For the text-containing cell, return its midpoint in (x, y) coordinate format. 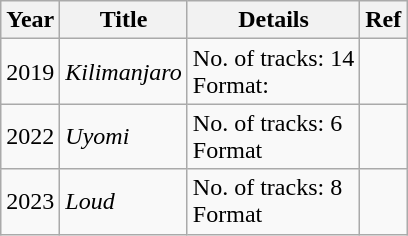
2019 (30, 72)
Uyomi (124, 136)
No. of tracks: 6Format (273, 136)
No. of tracks: 8Format (273, 202)
Ref (384, 20)
No. of tracks: 14Format: (273, 72)
Loud (124, 202)
Title (124, 20)
Year (30, 20)
2022 (30, 136)
Kilimanjaro (124, 72)
2023 (30, 202)
Details (273, 20)
